Find where the given text appears and provide that cell's center as [x, y] coordinate. 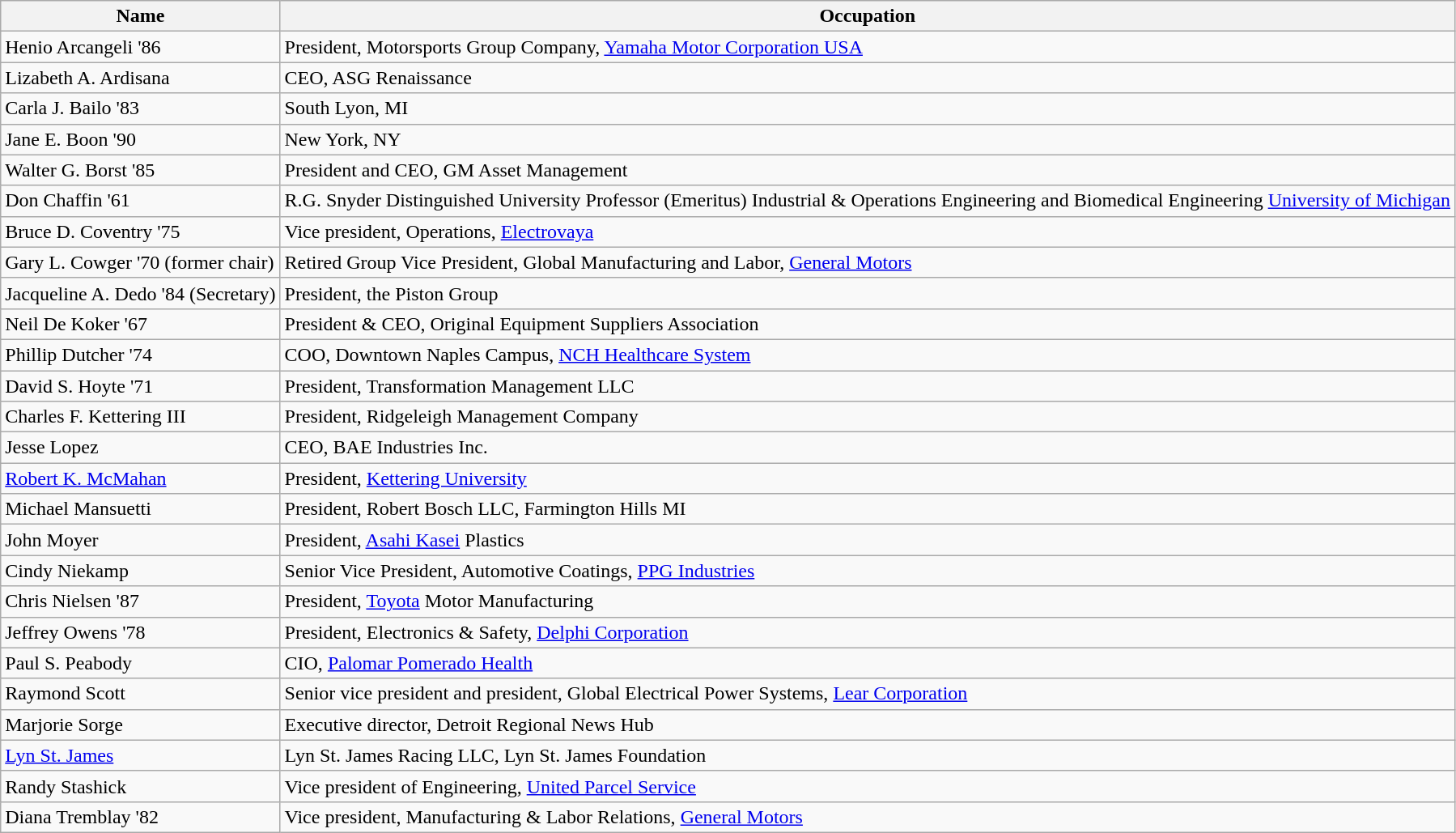
Gary L. Cowger '70 (former chair) [141, 262]
New York, NY [868, 139]
South Lyon, MI [868, 108]
Vice president, Manufacturing & Labor Relations, General Motors [868, 817]
President, Asahi Kasei Plastics [868, 540]
President & CEO, Original Equipment Suppliers Association [868, 324]
Charles F. Kettering III [141, 417]
President, Robert Bosch LLC, Farmington Hills MI [868, 509]
President, Electronics & Safety, Delphi Corporation [868, 632]
Jane E. Boon '90 [141, 139]
Vice president, Operations, Electrovaya [868, 232]
Chris Nielsen '87 [141, 601]
Neil De Koker '67 [141, 324]
President, Ridgeleigh Management Company [868, 417]
Lyn St. James Racing LLC, Lyn St. James Foundation [868, 755]
Name [141, 16]
Executive director, Detroit Regional News Hub [868, 725]
Walter G. Borst '85 [141, 170]
Jeffrey Owens '78 [141, 632]
Randy Stashick [141, 786]
Diana Tremblay '82 [141, 817]
CEO, ASG Renaissance [868, 78]
Raymond Scott [141, 694]
David S. Hoyte '71 [141, 386]
President, Kettering University [868, 478]
Don Chaffin '61 [141, 201]
Senior Vice President, Automotive Coatings, PPG Industries [868, 571]
President, the Piston Group [868, 293]
Phillip Dutcher '74 [141, 355]
Jesse Lopez [141, 448]
President, Motorsports Group Company, Yamaha Motor Corporation USA [868, 47]
Carla J. Bailo '83 [141, 108]
President, Transformation Management LLC [868, 386]
Michael Mansuetti [141, 509]
Lyn St. James [141, 755]
Marjorie Sorge [141, 725]
Vice president of Engineering, United Parcel Service [868, 786]
R.G. Snyder Distinguished University Professor (Emeritus) Industrial & Operations Engineering and Biomedical Engineering University of Michigan [868, 201]
Retired Group Vice President, Global Manufacturing and Labor, General Motors [868, 262]
CIO, Palomar Pomerado Health [868, 663]
Robert K. McMahan [141, 478]
CEO, BAE Industries Inc. [868, 448]
Henio Arcangeli '86 [141, 47]
John Moyer [141, 540]
Cindy Niekamp [141, 571]
Senior vice president and president, Global Electrical Power Systems, Lear Corporation [868, 694]
Jacqueline A. Dedo '84 (Secretary) [141, 293]
Occupation [868, 16]
Bruce D. Coventry '75 [141, 232]
Paul S. Peabody [141, 663]
President, Toyota Motor Manufacturing [868, 601]
COO, Downtown Naples Campus, NCH Healthcare System [868, 355]
President and CEO, GM Asset Management [868, 170]
Lizabeth A. Ardisana [141, 78]
